Capture the cell that displays the provided text and extract its [x, y] central coordinate. 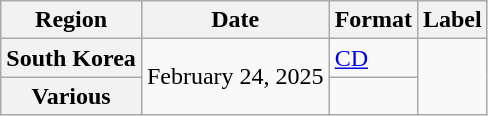
CD [373, 58]
Label [452, 20]
South Korea [72, 58]
Various [72, 96]
Region [72, 20]
Date [235, 20]
February 24, 2025 [235, 77]
Format [373, 20]
